Pinpoint the cell where the given text exists, returning its [x, y] midpoint coordinate. 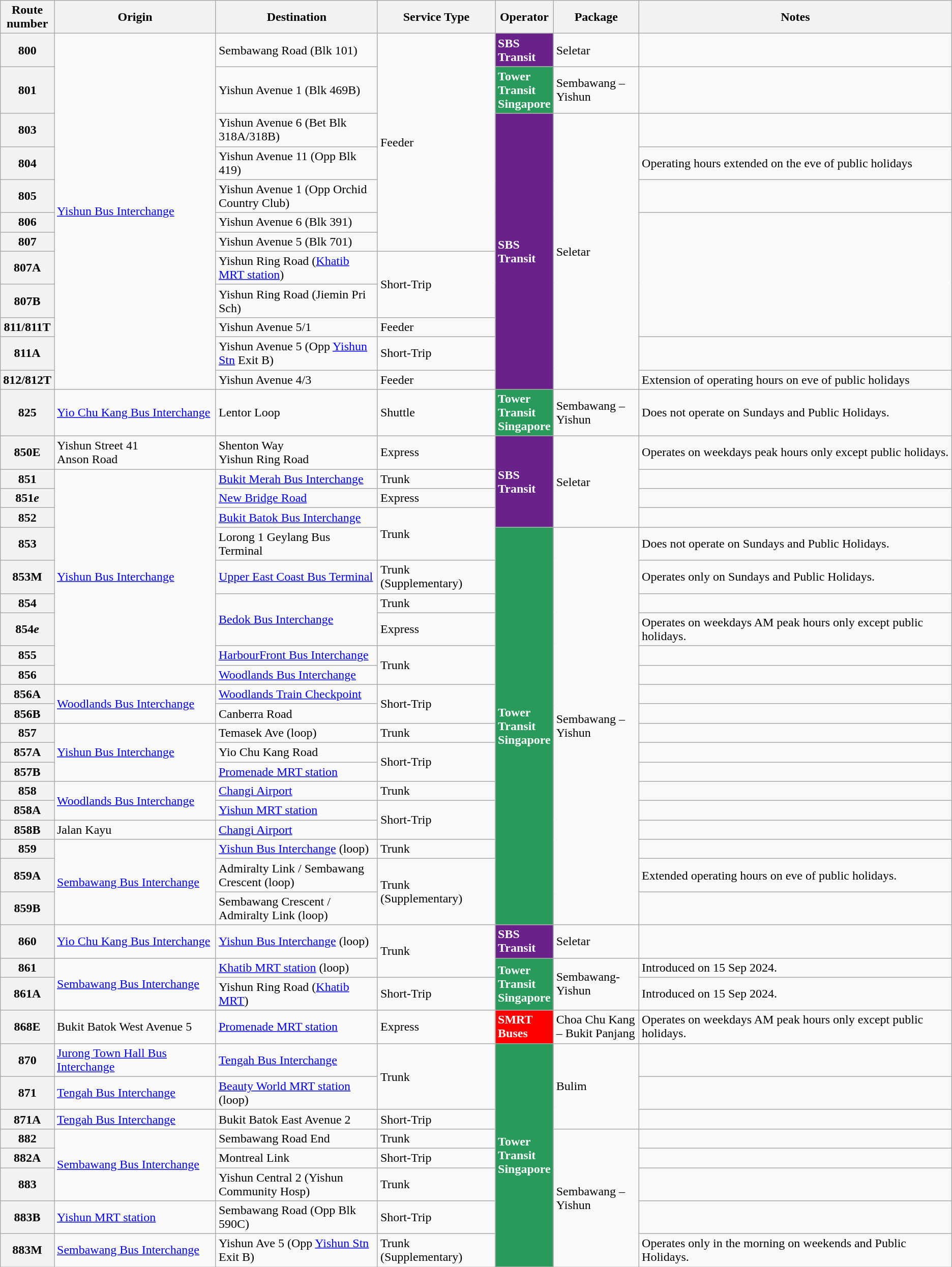
Canberra Road [296, 713]
Yishun Avenue 5 (Blk 701) [296, 242]
Extended operating hours on eve of public holidays. [795, 876]
852 [27, 518]
Yishun Ring Road (Khatib MRT) [296, 993]
Operates on weekdays peak hours only except public holidays. [795, 452]
851e [27, 498]
859 [27, 849]
Shuttle [436, 413]
Yishun Avenue 6 (Bet Blk 318A/318B) [296, 130]
804 [27, 163]
800 [27, 50]
856 [27, 675]
801 [27, 90]
807A [27, 267]
Operator [525, 17]
Yishun Avenue 5/1 [296, 327]
Yishun Avenue 5 (Opp Yishun Stn Exit B) [296, 353]
Operates only in the morning on weekends and Public Holidays. [795, 1251]
Lorong 1 Geylang Bus Terminal [296, 544]
883M [27, 1251]
Yishun Ave 5 (Opp Yishun Stn Exit B) [296, 1251]
871 [27, 1093]
850E [27, 452]
Montreal Link [296, 1158]
871A [27, 1119]
Woodlands Train Checkpoint [296, 694]
SMRT Buses [525, 1027]
Choa Chu Kang – Bukit Panjang [596, 1027]
Sembawang-Yishun [596, 984]
859A [27, 876]
854 [27, 603]
868E [27, 1027]
Origin [135, 17]
860 [27, 942]
858A [27, 810]
Sembawang Road (Blk 101) [296, 50]
Admiralty Link / Sembawang Crescent (loop) [296, 876]
Notes [795, 17]
811/811T [27, 327]
Extension of operating hours on eve of public holidays [795, 380]
Operates only on Sundays and Public Holidays. [795, 577]
811A [27, 353]
806 [27, 222]
Yishun Ring Road (Jiemin Pri Sch) [296, 301]
858 [27, 791]
858B [27, 830]
825 [27, 413]
Upper East Coast Bus Terminal [296, 577]
854e [27, 629]
Sembawang Road End [296, 1138]
Package [596, 17]
Destination [296, 17]
Yishun Avenue 1 (Opp Orchid Country Club) [296, 196]
Bukit Batok West Avenue 5 [135, 1027]
807 [27, 242]
856A [27, 694]
803 [27, 130]
Sembawang Crescent / Admiralty Link (loop) [296, 908]
Khatib MRT station (loop) [296, 968]
Beauty World MRT station (loop) [296, 1093]
Yishun Avenue 4/3 [296, 380]
870 [27, 1060]
Yishun Central 2 (Yishun Community Hosp) [296, 1184]
883 [27, 1184]
883B [27, 1217]
851 [27, 479]
Bukit Merah Bus Interchange [296, 479]
Routenumber [27, 17]
861A [27, 993]
856B [27, 713]
Yishun Avenue 1 (Blk 469B) [296, 90]
Yio Chu Kang Road [296, 752]
Yishun Avenue 11 (Opp Blk 419) [296, 163]
Shenton WayYishun Ring Road [296, 452]
882 [27, 1138]
Bukit Batok East Avenue 2 [296, 1119]
859B [27, 908]
Lentor Loop [296, 413]
Bulim [596, 1086]
Jalan Kayu [135, 830]
Yishun Street 41Anson Road [135, 452]
Temasek Ave (loop) [296, 733]
Yishun Avenue 6 (Blk 391) [296, 222]
Jurong Town Hall Bus Interchange [135, 1060]
Yishun Ring Road (Khatib MRT station) [296, 267]
New Bridge Road [296, 498]
Operating hours extended on the eve of public holidays [795, 163]
805 [27, 196]
857 [27, 733]
812/812T [27, 380]
HarbourFront Bus Interchange [296, 655]
853 [27, 544]
Service Type [436, 17]
853M [27, 577]
857A [27, 752]
857B [27, 771]
882A [27, 1158]
855 [27, 655]
Bedok Bus Interchange [296, 619]
861 [27, 968]
Sembawang Road (Opp Blk 590C) [296, 1217]
807B [27, 301]
Bukit Batok Bus Interchange [296, 518]
